Return (X, Y) of the center of cell containing provided text 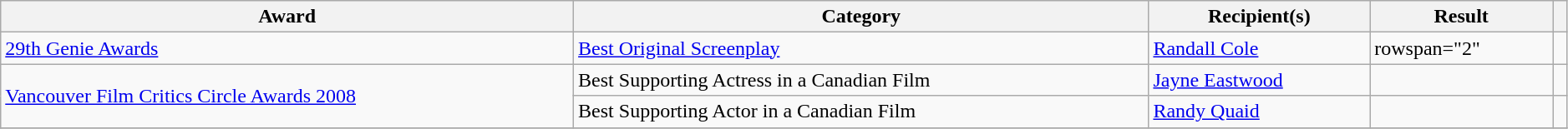
Recipient(s) (1260, 17)
Result (1462, 17)
rowspan="2" (1462, 48)
Award (287, 17)
Vancouver Film Critics Circle Awards 2008 (287, 96)
Jayne Eastwood (1260, 80)
Best Supporting Actress in a Canadian Film (861, 80)
Randy Quaid (1260, 112)
Best Original Screenplay (861, 48)
Randall Cole (1260, 48)
29th Genie Awards (287, 48)
Best Supporting Actor in a Canadian Film (861, 112)
Category (861, 17)
